Output the [x, y] coordinate of the center of the cell containing the given text.  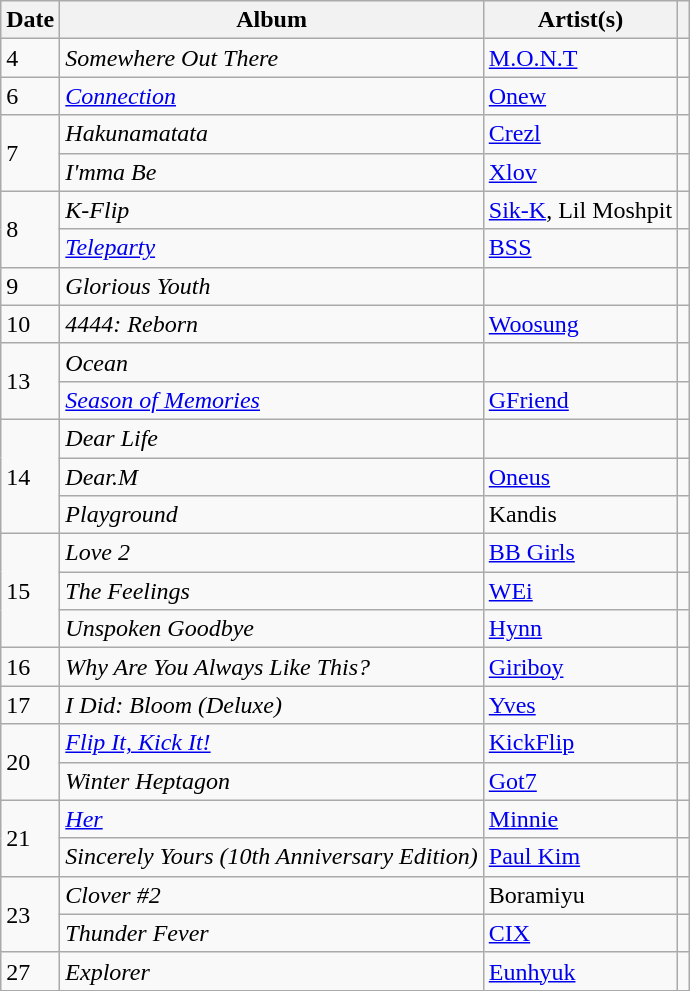
6 [30, 96]
WEi [580, 591]
Winter Heptagon [272, 781]
Somewhere Out There [272, 58]
Explorer [272, 971]
4 [30, 58]
Dear.M [272, 477]
Glorious Youth [272, 286]
20 [30, 762]
Got7 [580, 781]
Boramiyu [580, 895]
Flip It, Kick It! [272, 743]
Unspoken Goodbye [272, 629]
Clover #2 [272, 895]
The Feelings [272, 591]
KickFlip [580, 743]
K-Flip [272, 210]
I Did: Bloom (Deluxe) [272, 705]
21 [30, 838]
8 [30, 229]
17 [30, 705]
I'mma Be [272, 172]
Sincerely Yours (10th Anniversary Edition) [272, 857]
Thunder Fever [272, 933]
Artist(s) [580, 20]
Love 2 [272, 553]
Minnie [580, 819]
Hakunamatata [272, 134]
16 [30, 667]
CIX [580, 933]
Dear Life [272, 438]
BSS [580, 248]
Onew [580, 96]
27 [30, 971]
M.O.N.T [580, 58]
Crezl [580, 134]
Season of Memories [272, 400]
Hynn [580, 629]
BB Girls [580, 553]
14 [30, 476]
7 [30, 153]
Paul Kim [580, 857]
Woosung [580, 324]
Eunhyuk [580, 971]
Album [272, 20]
Yves [580, 705]
10 [30, 324]
Why Are You Always Like This? [272, 667]
15 [30, 591]
9 [30, 286]
Ocean [272, 362]
13 [30, 381]
Connection [272, 96]
Her [272, 819]
Xlov [580, 172]
Giriboy [580, 667]
Sik-K, Lil Moshpit [580, 210]
Teleparty [272, 248]
GFriend [580, 400]
23 [30, 914]
Kandis [580, 515]
Playground [272, 515]
4444: Reborn [272, 324]
Oneus [580, 477]
Date [30, 20]
